Return (x, y) of the center of cell containing provided text 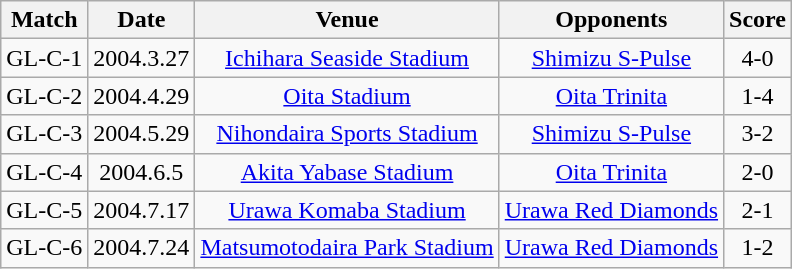
Date (142, 20)
Ichihara Seaside Stadium (347, 58)
Matsumotodaira Park Stadium (347, 248)
GL-C-3 (44, 134)
2004.5.29 (142, 134)
Opponents (611, 20)
GL-C-4 (44, 172)
3-2 (758, 134)
1-2 (758, 248)
1-4 (758, 96)
2-0 (758, 172)
GL-C-5 (44, 210)
Oita Stadium (347, 96)
Venue (347, 20)
2004.7.24 (142, 248)
Urawa Komaba Stadium (347, 210)
Akita Yabase Stadium (347, 172)
GL-C-6 (44, 248)
2004.7.17 (142, 210)
2004.6.5 (142, 172)
2004.4.29 (142, 96)
4-0 (758, 58)
Score (758, 20)
GL-C-2 (44, 96)
2004.3.27 (142, 58)
Nihondaira Sports Stadium (347, 134)
GL-C-1 (44, 58)
Match (44, 20)
2-1 (758, 210)
